Determine the [x, y] coordinate at the center of the cell enclosing the given text.  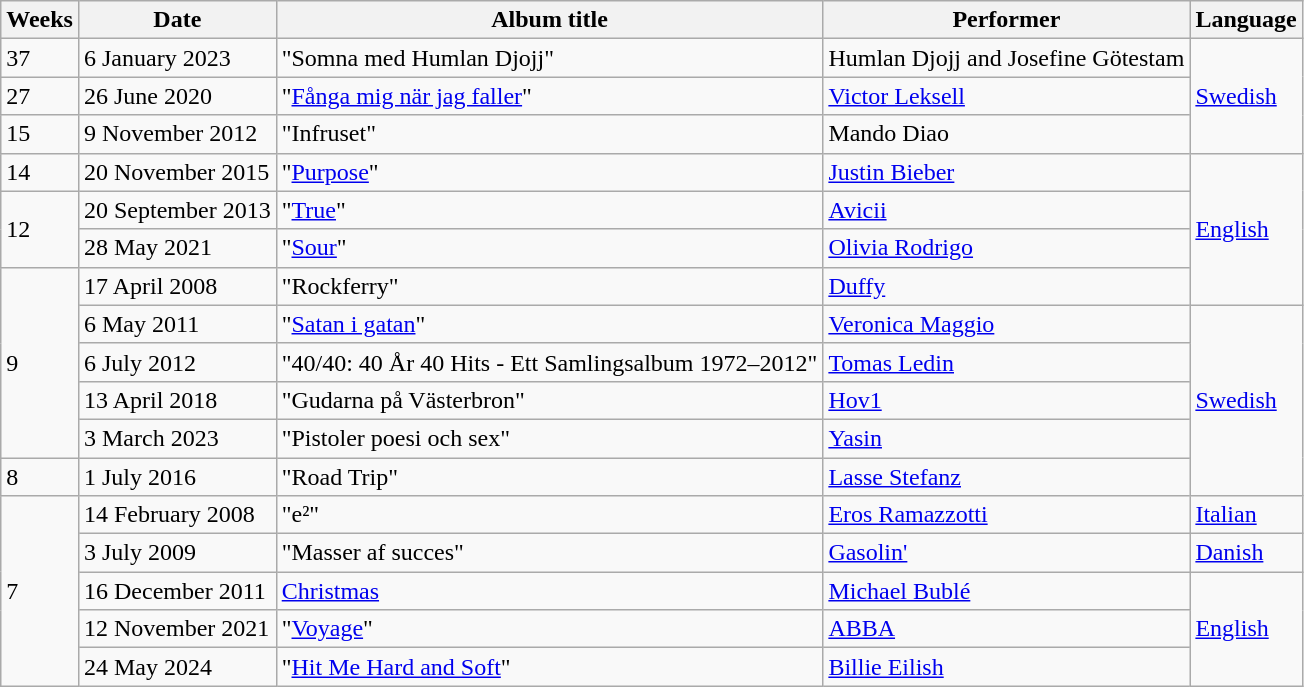
"True" [550, 210]
ABBA [1006, 629]
Lasse Stefanz [1006, 477]
"Sour" [550, 248]
Veronica Maggio [1006, 324]
"e²" [550, 515]
14 [40, 172]
"Pistoler poesi och sex" [550, 438]
"Gudarna på Västerbron" [550, 400]
15 [40, 134]
Language [1246, 20]
"Fånga mig när jag faller" [550, 96]
Weeks [40, 20]
Gasolin' [1006, 553]
24 May 2024 [177, 667]
Eros Ramazzotti [1006, 515]
6 May 2011 [177, 324]
Mando Diao [1006, 134]
14 February 2008 [177, 515]
Tomas Ledin [1006, 362]
Date [177, 20]
Duffy [1006, 286]
"Road Trip" [550, 477]
Christmas [550, 591]
16 December 2011 [177, 591]
6 July 2012 [177, 362]
Michael Bublé [1006, 591]
20 September 2013 [177, 210]
13 April 2018 [177, 400]
Justin Bieber [1006, 172]
12 [40, 229]
"40/40: 40 År 40 Hits - Ett Samlingsalbum 1972–2012" [550, 362]
"Satan i gatan" [550, 324]
20 November 2015 [177, 172]
Album title [550, 20]
Performer [1006, 20]
Italian [1246, 515]
Yasin [1006, 438]
27 [40, 96]
"Somna med Humlan Djojj" [550, 58]
26 June 2020 [177, 96]
Victor Leksell [1006, 96]
"Masser af succes" [550, 553]
9 [40, 362]
8 [40, 477]
28 May 2021 [177, 248]
1 July 2016 [177, 477]
"Hit Me Hard and Soft" [550, 667]
"Infruset" [550, 134]
Billie Eilish [1006, 667]
17 April 2008 [177, 286]
6 January 2023 [177, 58]
"Voyage" [550, 629]
3 July 2009 [177, 553]
3 March 2023 [177, 438]
Hov1 [1006, 400]
Olivia Rodrigo [1006, 248]
Humlan Djojj and Josefine Götestam [1006, 58]
Avicii [1006, 210]
9 November 2012 [177, 134]
7 [40, 591]
"Purpose" [550, 172]
12 November 2021 [177, 629]
Danish [1246, 553]
37 [40, 58]
"Rockferry" [550, 286]
